Output the (x, y) coordinate of the center of the cell containing the given text.  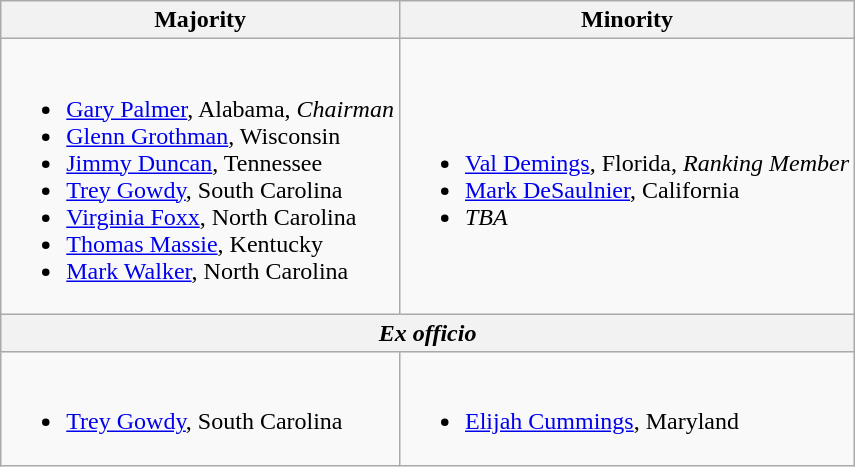
Majority (200, 20)
Ex officio (428, 333)
Elijah Cummings, Maryland (626, 408)
Val Demings, Florida, Ranking MemberMark DeSaulnier, CaliforniaTBA (626, 176)
Minority (626, 20)
Trey Gowdy, South Carolina (200, 408)
